Output the [x, y] coordinate of the center of the cell containing the given text.  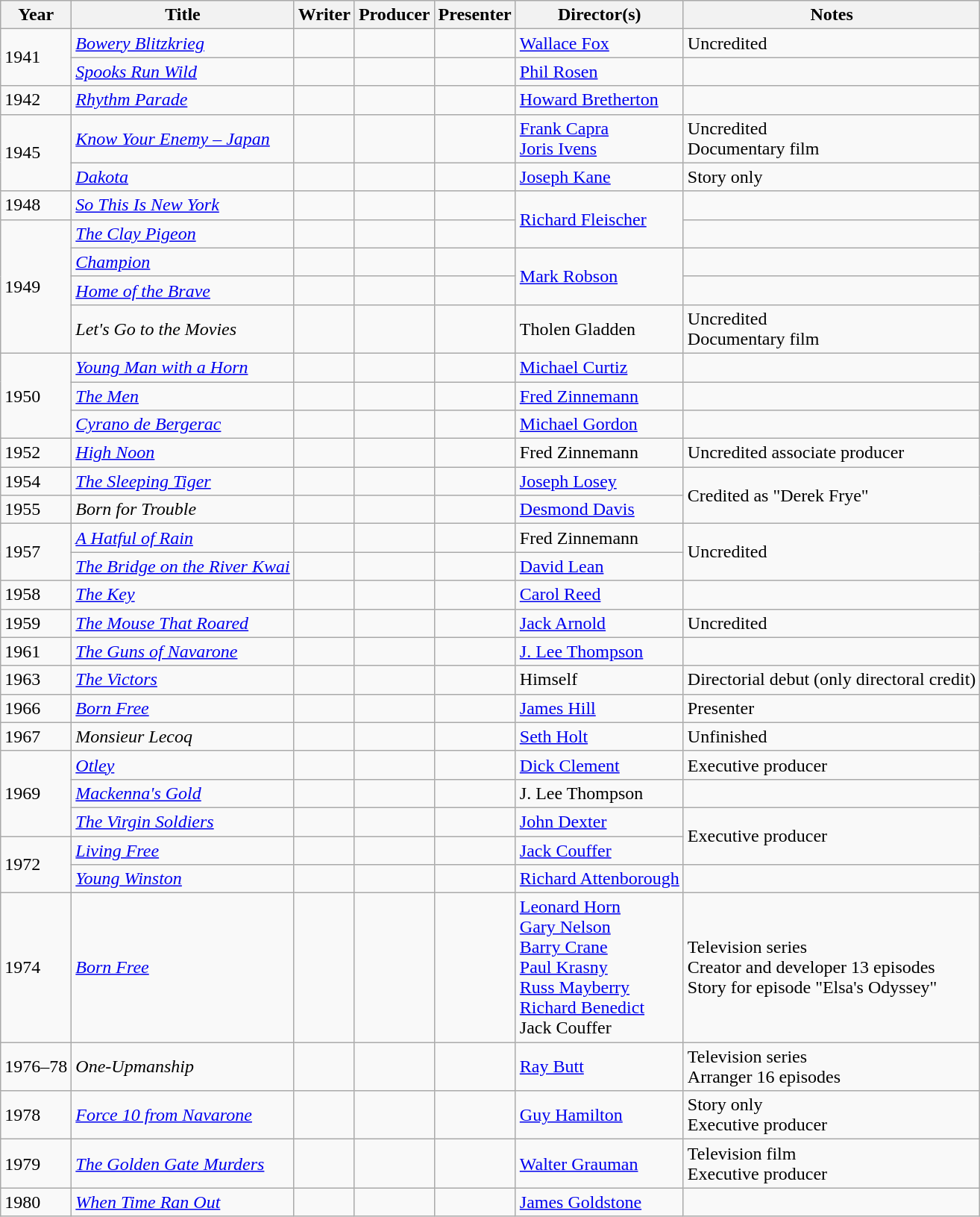
Frank CapraJoris Ivens [600, 139]
Unfinished [832, 736]
1945 [36, 152]
Let's Go to the Movies [183, 328]
1941 [36, 57]
Young Winston [183, 879]
Know Your Enemy – Japan [183, 139]
1955 [36, 510]
Story onlyExecutive producer [832, 1115]
Mackenna's Gold [183, 793]
1957 [36, 552]
Director(s) [600, 15]
Michael Curtiz [600, 367]
Richard Fleischer [600, 219]
James Goldstone [600, 1202]
Walter Grauman [600, 1164]
Cyrano de Bergerac [183, 425]
1978 [36, 1115]
Year [36, 15]
Phil Rosen [600, 72]
The Clay Pigeon [183, 234]
Himself [600, 680]
1979 [36, 1164]
1974 [36, 968]
So This Is New York [183, 205]
Carol Reed [600, 595]
When Time Ran Out [183, 1202]
Michael Gordon [600, 425]
1950 [36, 395]
Title [183, 15]
Mark Robson [600, 276]
1958 [36, 595]
1954 [36, 481]
Desmond Davis [600, 510]
1972 [36, 864]
Howard Bretherton [600, 100]
Joseph Losey [600, 481]
1959 [36, 623]
Tholen Gladden [600, 328]
The Sleeping Tiger [183, 481]
The Bridge on the River Kwai [183, 566]
The Mouse That Roared [183, 623]
Wallace Fox [600, 43]
The Guns of Navarone [183, 651]
Television seriesCreator and developer 13 episodesStory for episode "Elsa's Odyssey" [832, 968]
Uncredited associate producer [832, 453]
Jack Couffer [600, 850]
Force 10 from Navarone [183, 1115]
1949 [36, 287]
The Golden Gate Murders [183, 1164]
1963 [36, 680]
Ray Butt [600, 1067]
David Lean [600, 566]
Rhythm Parade [183, 100]
Home of the Brave [183, 290]
1976–78 [36, 1067]
1980 [36, 1202]
Credited as "Derek Frye" [832, 495]
The Men [183, 396]
Joseph Kane [600, 177]
Television filmExecutive producer [832, 1164]
Spooks Run Wild [183, 72]
Dakota [183, 177]
Born for Trouble [183, 510]
Television seriesArranger 16 episodes [832, 1067]
Richard Attenborough [600, 879]
Story only [832, 177]
Producer [394, 15]
Guy Hamilton [600, 1115]
Monsieur Lecoq [183, 736]
1942 [36, 100]
1966 [36, 708]
Champion [183, 262]
Otley [183, 765]
A Hatful of Rain [183, 538]
1948 [36, 205]
Directorial debut (only directoral credit) [832, 680]
Young Man with a Horn [183, 367]
The Virgin Soldiers [183, 822]
John Dexter [600, 822]
One-Upmanship [183, 1067]
1969 [36, 793]
Dick Clement [600, 765]
1952 [36, 453]
James Hill [600, 708]
High Noon [183, 453]
Leonard HornGary NelsonBarry CranePaul KrasnyRuss MayberryRichard BenedictJack Couffer [600, 968]
1961 [36, 651]
Living Free [183, 850]
Jack Arnold [600, 623]
Writer [324, 15]
Notes [832, 15]
Seth Holt [600, 736]
The Key [183, 595]
Bowery Blitzkrieg [183, 43]
The Victors [183, 680]
1967 [36, 736]
